Return the (x, y) coordinate for the center point of the cell that contains the specified text.  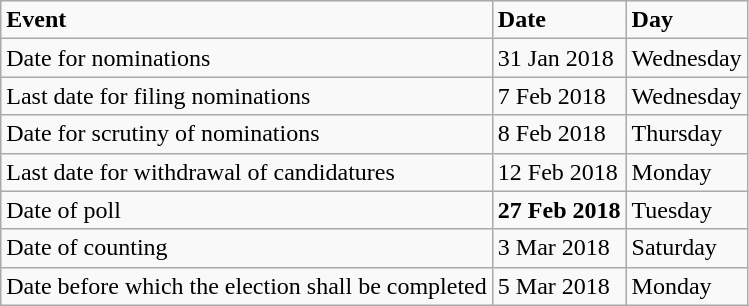
Tuesday (686, 210)
Day (686, 20)
Date for scrutiny of nominations (247, 134)
27 Feb 2018 (559, 210)
Date before which the election shall be completed (247, 286)
3 Mar 2018 (559, 248)
Thursday (686, 134)
Date of counting (247, 248)
Event (247, 20)
Last date for withdrawal of candidatures (247, 172)
12 Feb 2018 (559, 172)
Date of poll (247, 210)
Date (559, 20)
8 Feb 2018 (559, 134)
5 Mar 2018 (559, 286)
Saturday (686, 248)
31 Jan 2018 (559, 58)
7 Feb 2018 (559, 96)
Date for nominations (247, 58)
Last date for filing nominations (247, 96)
